Search for the cell housing the specified text and yield its (X, Y) center coordinate. 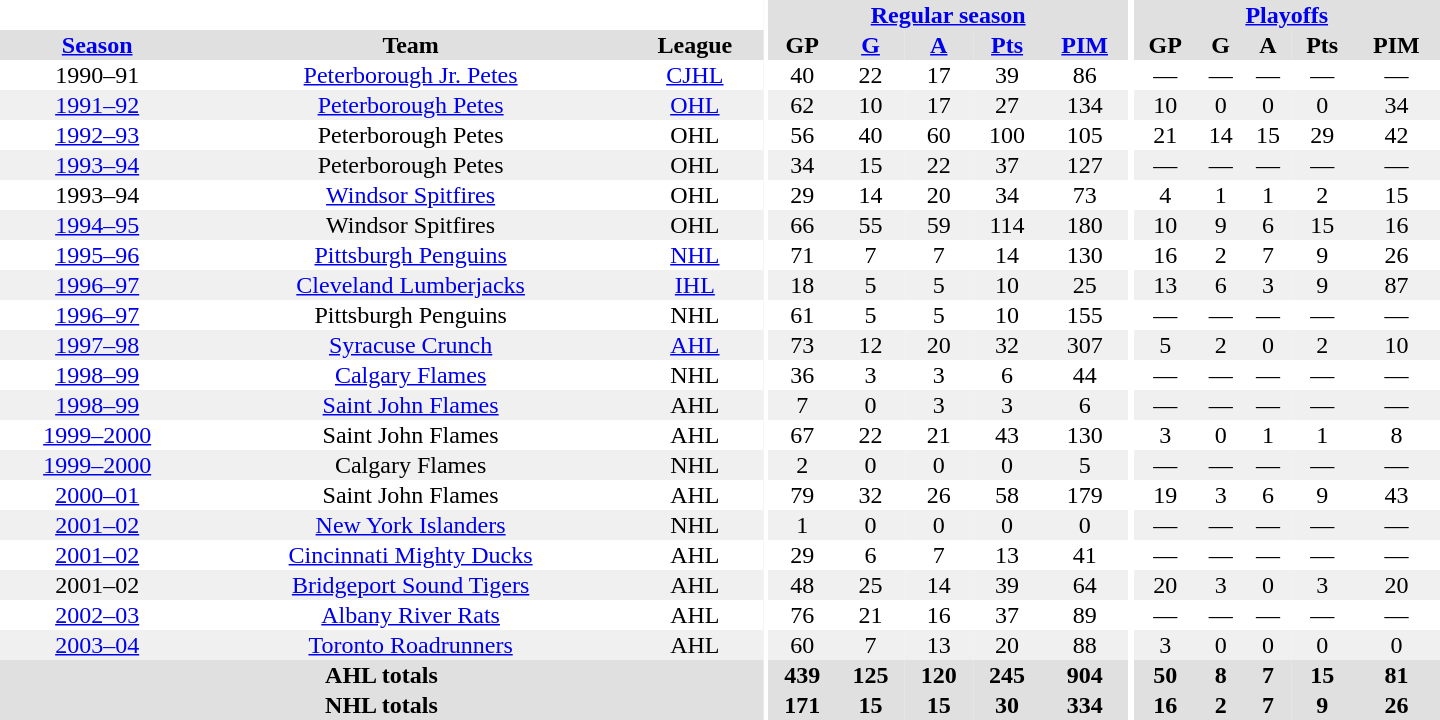
81 (1396, 675)
179 (1084, 495)
Playoffs (1286, 15)
89 (1084, 615)
1990–91 (97, 75)
Team (410, 45)
50 (1165, 675)
171 (802, 705)
76 (802, 615)
134 (1084, 105)
30 (1007, 705)
59 (939, 225)
56 (802, 135)
41 (1084, 555)
67 (802, 435)
62 (802, 105)
AHL totals (382, 675)
Bridgeport Sound Tigers (410, 585)
66 (802, 225)
87 (1396, 285)
86 (1084, 75)
180 (1084, 225)
127 (1084, 165)
1991–92 (97, 105)
79 (802, 495)
245 (1007, 675)
2000–01 (97, 495)
Toronto Roadrunners (410, 645)
NHL totals (382, 705)
4 (1165, 195)
71 (802, 255)
Peterborough Jr. Petes (410, 75)
48 (802, 585)
307 (1084, 345)
439 (802, 675)
58 (1007, 495)
114 (1007, 225)
1997–98 (97, 345)
2003–04 (97, 645)
IHL (695, 285)
64 (1084, 585)
Regular season (948, 15)
125 (870, 675)
New York Islanders (410, 525)
CJHL (695, 75)
2002–03 (97, 615)
36 (802, 375)
100 (1007, 135)
904 (1084, 675)
88 (1084, 645)
105 (1084, 135)
55 (870, 225)
Season (97, 45)
Syracuse Crunch (410, 345)
1994–95 (97, 225)
1992–93 (97, 135)
27 (1007, 105)
Cincinnati Mighty Ducks (410, 555)
12 (870, 345)
42 (1396, 135)
61 (802, 315)
Cleveland Lumberjacks (410, 285)
334 (1084, 705)
155 (1084, 315)
1995–96 (97, 255)
19 (1165, 495)
18 (802, 285)
120 (939, 675)
44 (1084, 375)
League (695, 45)
Albany River Rats (410, 615)
